Return the (X, Y) coordinate for the center point of the cell that contains the specified text.  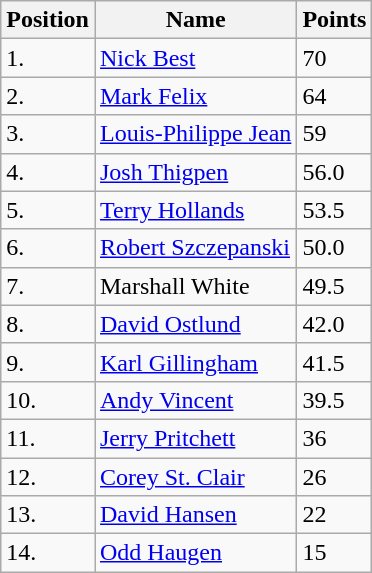
49.5 (334, 286)
2. (48, 96)
10. (48, 400)
39.5 (334, 400)
Position (48, 20)
Odd Haugen (195, 553)
15 (334, 553)
Marshall White (195, 286)
56.0 (334, 172)
Points (334, 20)
7. (48, 286)
Name (195, 20)
4. (48, 172)
Corey St. Clair (195, 477)
Robert Szczepanski (195, 248)
Mark Felix (195, 96)
13. (48, 515)
53.5 (334, 210)
Terry Hollands (195, 210)
Andy Vincent (195, 400)
5. (48, 210)
11. (48, 438)
Josh Thigpen (195, 172)
36 (334, 438)
1. (48, 58)
Karl Gillingham (195, 362)
59 (334, 134)
22 (334, 515)
26 (334, 477)
Nick Best (195, 58)
Jerry Pritchett (195, 438)
David Hansen (195, 515)
8. (48, 324)
3. (48, 134)
50.0 (334, 248)
64 (334, 96)
42.0 (334, 324)
9. (48, 362)
41.5 (334, 362)
70 (334, 58)
12. (48, 477)
6. (48, 248)
14. (48, 553)
David Ostlund (195, 324)
Louis-Philippe Jean (195, 134)
